Detect which cell encompasses the target text, then output its (x, y) center coordinate. 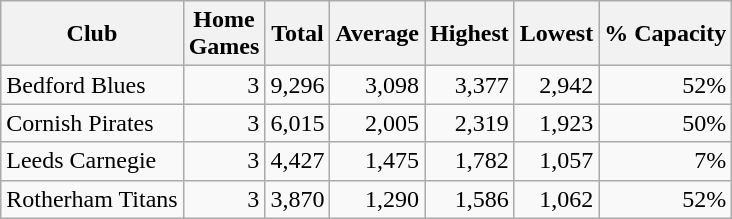
50% (666, 123)
Total (298, 34)
1,290 (378, 199)
1,475 (378, 161)
2,319 (470, 123)
Club (92, 34)
4,427 (298, 161)
9,296 (298, 85)
2,005 (378, 123)
Highest (470, 34)
Cornish Pirates (92, 123)
% Capacity (666, 34)
3,098 (378, 85)
3,377 (470, 85)
Rotherham Titans (92, 199)
Lowest (556, 34)
3,870 (298, 199)
1,782 (470, 161)
1,923 (556, 123)
7% (666, 161)
Average (378, 34)
2,942 (556, 85)
1,057 (556, 161)
6,015 (298, 123)
1,586 (470, 199)
1,062 (556, 199)
Leeds Carnegie (92, 161)
HomeGames (224, 34)
Bedford Blues (92, 85)
